Locate the cell with the specified text and output its [x, y] center coordinate. 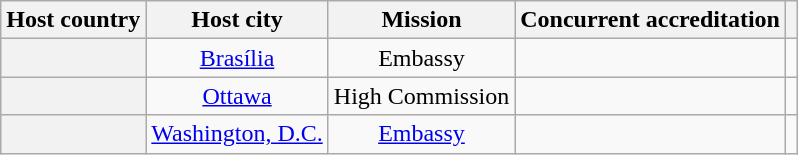
Brasília [237, 58]
Washington, D.C. [237, 134]
Ottawa [237, 96]
High Commission [421, 96]
Concurrent accreditation [650, 20]
Mission [421, 20]
Host country [74, 20]
Host city [237, 20]
